Detect which cell encompasses the target text, then output its (X, Y) center coordinate. 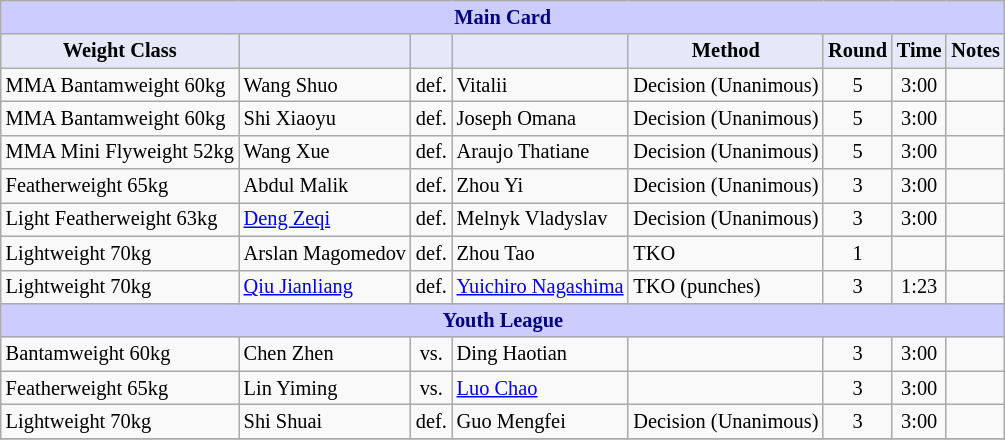
Melnyk Vladyslav (540, 219)
Bantamweight 60kg (120, 354)
Light Featherweight 63kg (120, 219)
TKO (punches) (726, 287)
Wang Xue (325, 152)
Qiu Jianliang (325, 287)
Method (726, 51)
TKO (726, 253)
Weight Class (120, 51)
Lin Yiming (325, 388)
Round (858, 51)
Araujo Thatiane (540, 152)
Luo Chao (540, 388)
Youth League (503, 320)
Zhou Yi (540, 186)
Wang Shuo (325, 85)
Shi Shuai (325, 421)
Deng Zeqi (325, 219)
Notes (975, 51)
MMA Mini Flyweight 52kg (120, 152)
Abdul Malik (325, 186)
Vitalii (540, 85)
Guo Mengfei (540, 421)
1:23 (920, 287)
Yuichiro Nagashima (540, 287)
Time (920, 51)
Shi Xiaoyu (325, 118)
Zhou Tao (540, 253)
Chen Zhen (325, 354)
Ding Haotian (540, 354)
Arslan Magomedov (325, 253)
1 (858, 253)
Main Card (503, 17)
Joseph Omana (540, 118)
